From the cell containing the given text, extract its center point as (X, Y) coordinate. 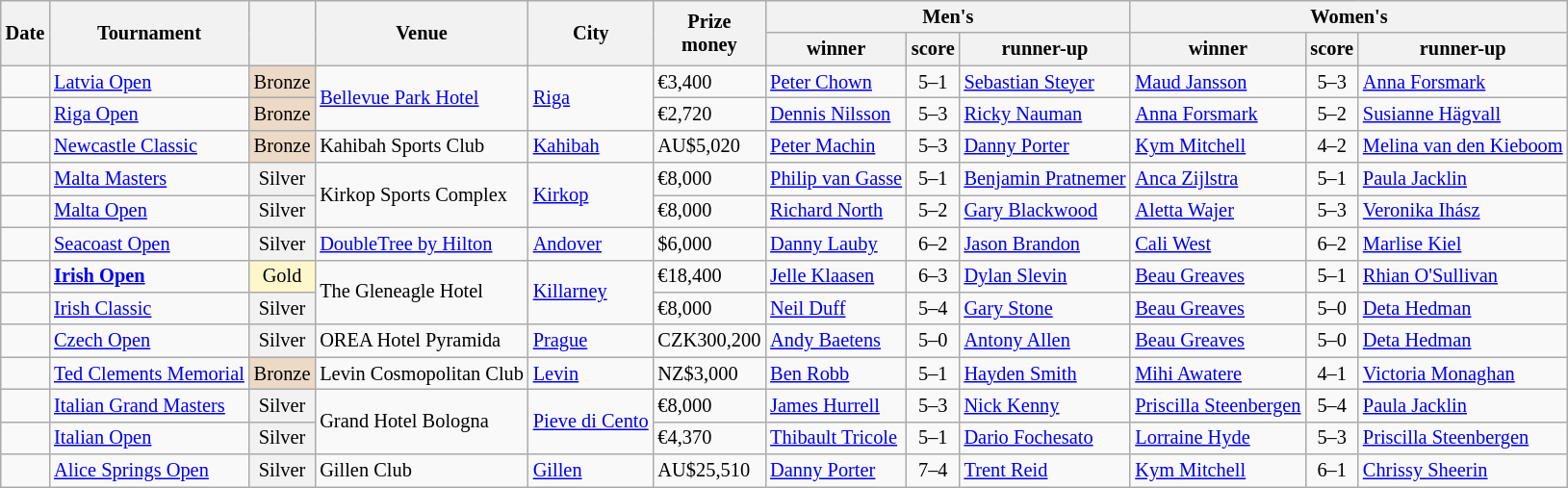
Thibault Tricole (835, 438)
Danny Lauby (835, 244)
Cali West (1218, 244)
Benjamin Pratnemer (1045, 179)
James Hurrell (835, 405)
Italian Grand Masters (149, 405)
Seacoast Open (149, 244)
Richard North (835, 211)
Nick Kenny (1045, 405)
AU$25,510 (710, 471)
Pieve di Cento (591, 422)
Levin (591, 373)
Neil Duff (835, 308)
6–1 (1332, 471)
AU$5,020 (710, 146)
Lorraine Hyde (1218, 438)
6–3 (934, 276)
Grand Hotel Bologna (422, 422)
Philip van Gasse (835, 179)
€3,400 (710, 82)
Women's (1349, 16)
Gary Blackwood (1045, 211)
Marlise Kiel (1463, 244)
Jason Brandon (1045, 244)
Levin Cosmopolitan Club (422, 373)
Kahibah (591, 146)
DoubleTree by Hilton (422, 244)
Dylan Slevin (1045, 276)
Antony Allen (1045, 341)
Gold (283, 276)
Dennis Nilsson (835, 114)
€2,720 (710, 114)
Kirkop (591, 194)
Aletta Wajer (1218, 211)
City (591, 33)
Melina van den Kieboom (1463, 146)
Ted Clements Memorial (149, 373)
Bellevue Park Hotel (422, 98)
Kahibah Sports Club (422, 146)
Newcastle Classic (149, 146)
Susianne Hägvall (1463, 114)
Gary Stone (1045, 308)
Rhian O'Sullivan (1463, 276)
Malta Open (149, 211)
Riga (591, 98)
Sebastian Steyer (1045, 82)
The Gleneagle Hotel (422, 293)
OREA Hotel Pyramida (422, 341)
Riga Open (149, 114)
Dario Fochesato (1045, 438)
Irish Classic (149, 308)
Ricky Nauman (1045, 114)
€18,400 (710, 276)
Malta Masters (149, 179)
Maud Jansson (1218, 82)
Killarney (591, 293)
Jelle Klaasen (835, 276)
Andy Baetens (835, 341)
Peter Chown (835, 82)
Anca Zijlstra (1218, 179)
Chrissy Sheerin (1463, 471)
4–1 (1332, 373)
Men's (947, 16)
Peter Machin (835, 146)
Prizemoney (710, 33)
Irish Open (149, 276)
CZK300,200 (710, 341)
Andover (591, 244)
Alice Springs Open (149, 471)
Gillen Club (422, 471)
Hayden Smith (1045, 373)
Czech Open (149, 341)
Gillen (591, 471)
NZ$3,000 (710, 373)
Date (25, 33)
Italian Open (149, 438)
Victoria Monaghan (1463, 373)
Mihi Awatere (1218, 373)
Ben Robb (835, 373)
Tournament (149, 33)
€4,370 (710, 438)
Trent Reid (1045, 471)
7–4 (934, 471)
Veronika Ihász (1463, 211)
Kirkop Sports Complex (422, 194)
$6,000 (710, 244)
Latvia Open (149, 82)
Venue (422, 33)
Prague (591, 341)
4–2 (1332, 146)
